Provide the [x, y] coordinate of the cell's center where the given text is located.  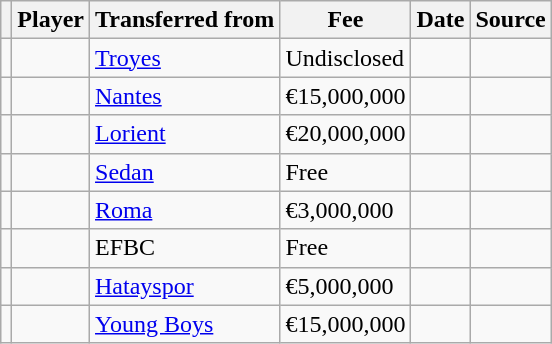
Fee [346, 20]
Troyes [185, 58]
Source [510, 20]
EFBC [185, 248]
Undisclosed [346, 58]
Nantes [185, 96]
Young Boys [185, 324]
Player [51, 20]
Roma [185, 210]
Lorient [185, 134]
€20,000,000 [346, 134]
€5,000,000 [346, 286]
Transferred from [185, 20]
Sedan [185, 172]
Date [440, 20]
Hatayspor [185, 286]
€3,000,000 [346, 210]
